Search for the cell housing the specified text and yield its [X, Y] center coordinate. 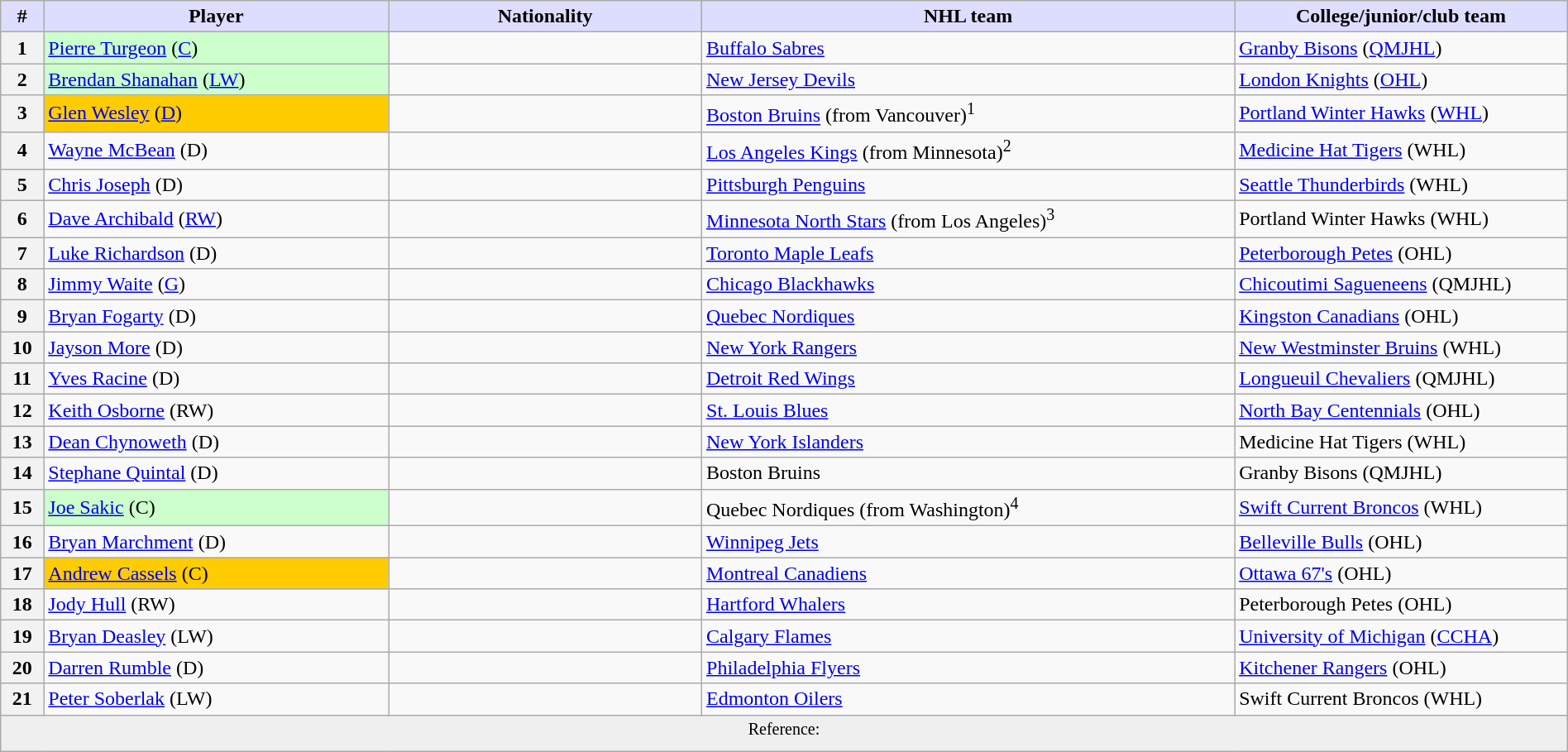
College/junior/club team [1401, 17]
Los Angeles Kings (from Minnesota)2 [968, 151]
4 [22, 151]
10 [22, 347]
13 [22, 442]
Reference: [784, 733]
Bryan Deasley (LW) [217, 636]
Brendan Shanahan (LW) [217, 79]
New York Islanders [968, 442]
St. Louis Blues [968, 410]
Philadelphia Flyers [968, 668]
London Knights (OHL) [1401, 79]
Chicoutimi Sagueneens (QMJHL) [1401, 285]
Keith Osborne (RW) [217, 410]
Chris Joseph (D) [217, 184]
New Westminster Bruins (WHL) [1401, 347]
Quebec Nordiques [968, 316]
8 [22, 285]
Montreal Canadiens [968, 573]
Jayson More (D) [217, 347]
7 [22, 253]
Minnesota North Stars (from Los Angeles)3 [968, 218]
Darren Rumble (D) [217, 668]
Belleville Bulls (OHL) [1401, 542]
Buffalo Sabres [968, 48]
20 [22, 668]
21 [22, 699]
Bryan Fogarty (D) [217, 316]
Wayne McBean (D) [217, 151]
Dave Archibald (RW) [217, 218]
9 [22, 316]
Andrew Cassels (C) [217, 573]
12 [22, 410]
Peter Soberlak (LW) [217, 699]
15 [22, 508]
Pittsburgh Penguins [968, 184]
Pierre Turgeon (C) [217, 48]
Quebec Nordiques (from Washington)4 [968, 508]
Glen Wesley (D) [217, 114]
1 [22, 48]
Boston Bruins [968, 473]
2 [22, 79]
Seattle Thunderbirds (WHL) [1401, 184]
University of Michigan (CCHA) [1401, 636]
Luke Richardson (D) [217, 253]
Jimmy Waite (G) [217, 285]
11 [22, 379]
North Bay Centennials (OHL) [1401, 410]
Nationality [546, 17]
Detroit Red Wings [968, 379]
5 [22, 184]
Kitchener Rangers (OHL) [1401, 668]
Winnipeg Jets [968, 542]
17 [22, 573]
Bryan Marchment (D) [217, 542]
Player [217, 17]
Edmonton Oilers [968, 699]
Calgary Flames [968, 636]
Toronto Maple Leafs [968, 253]
Yves Racine (D) [217, 379]
Dean Chynoweth (D) [217, 442]
# [22, 17]
6 [22, 218]
Joe Sakic (C) [217, 508]
New Jersey Devils [968, 79]
16 [22, 542]
Stephane Quintal (D) [217, 473]
Kingston Canadians (OHL) [1401, 316]
Jody Hull (RW) [217, 605]
18 [22, 605]
Longueuil Chevaliers (QMJHL) [1401, 379]
New York Rangers [968, 347]
14 [22, 473]
Ottawa 67's (OHL) [1401, 573]
NHL team [968, 17]
19 [22, 636]
Hartford Whalers [968, 605]
Chicago Blackhawks [968, 285]
3 [22, 114]
Boston Bruins (from Vancouver)1 [968, 114]
